Find where the given text appears and provide that cell's center as [X, Y] coordinate. 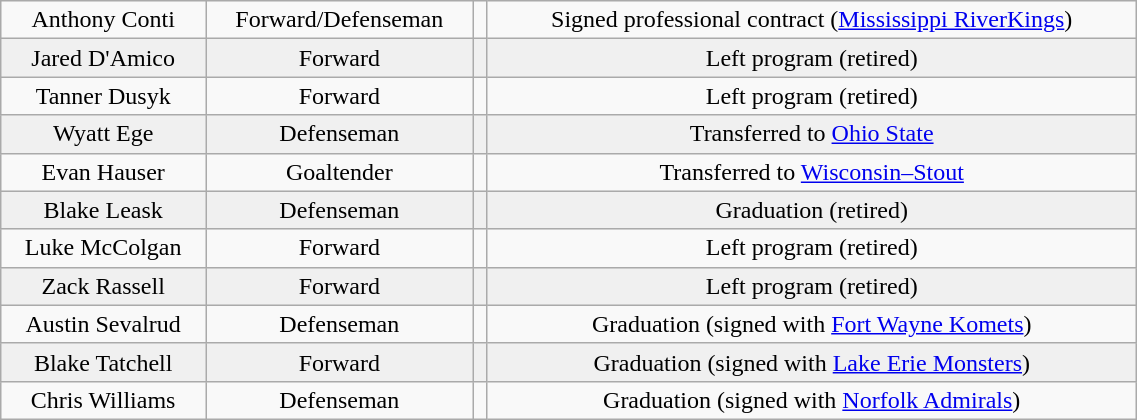
Transferred to Wisconsin–Stout [812, 172]
Graduation (retired) [812, 210]
Signed professional contract (Mississippi RiverKings) [812, 20]
Forward/Defenseman [340, 20]
Chris Williams [104, 400]
Goaltender [340, 172]
Graduation (signed with Norfolk Admirals) [812, 400]
Tanner Dusyk [104, 96]
Blake Leask [104, 210]
Luke McColgan [104, 248]
Evan Hauser [104, 172]
Blake Tatchell [104, 362]
Graduation (signed with Lake Erie Monsters) [812, 362]
Transferred to Ohio State [812, 134]
Anthony Conti [104, 20]
Graduation (signed with Fort Wayne Komets) [812, 324]
Austin Sevalrud [104, 324]
Zack Rassell [104, 286]
Wyatt Ege [104, 134]
Jared D'Amico [104, 58]
